Determine the [X, Y] coordinate at the center of the cell enclosing the given text.  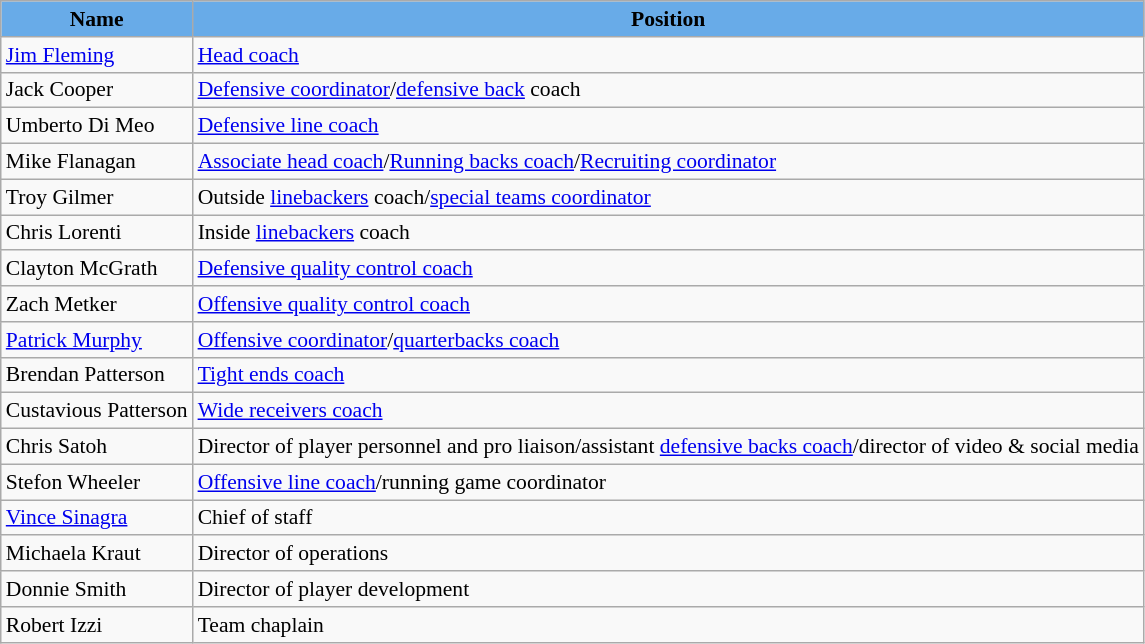
Defensive coordinator/defensive back coach [668, 90]
Chris Satoh [97, 447]
Patrick Murphy [97, 340]
Donnie Smith [97, 589]
Troy Gilmer [97, 197]
Jack Cooper [97, 90]
Associate head coach/Running backs coach/Recruiting coordinator [668, 162]
Zach Metker [97, 304]
Director of player development [668, 589]
Michaela Kraut [97, 554]
Brendan Patterson [97, 375]
Offensive quality control coach [668, 304]
Director of player personnel and pro liaison/assistant defensive backs coach/director of video & social media [668, 447]
Wide receivers coach [668, 411]
Vince Sinagra [97, 518]
Custavious Patterson [97, 411]
Jim Fleming [97, 55]
Robert Izzi [97, 625]
Name [97, 19]
Outside linebackers coach/special teams coordinator [668, 197]
Inside linebackers coach [668, 233]
Clayton McGrath [97, 269]
Defensive quality control coach [668, 269]
Umberto Di Meo [97, 126]
Offensive coordinator/quarterbacks coach [668, 340]
Tight ends coach [668, 375]
Chief of staff [668, 518]
Director of operations [668, 554]
Offensive line coach/running game coordinator [668, 482]
Defensive line coach [668, 126]
Mike Flanagan [97, 162]
Position [668, 19]
Stefon Wheeler [97, 482]
Chris Lorenti [97, 233]
Head coach [668, 55]
Team chaplain [668, 625]
